Search for the cell housing the specified text and yield its [X, Y] center coordinate. 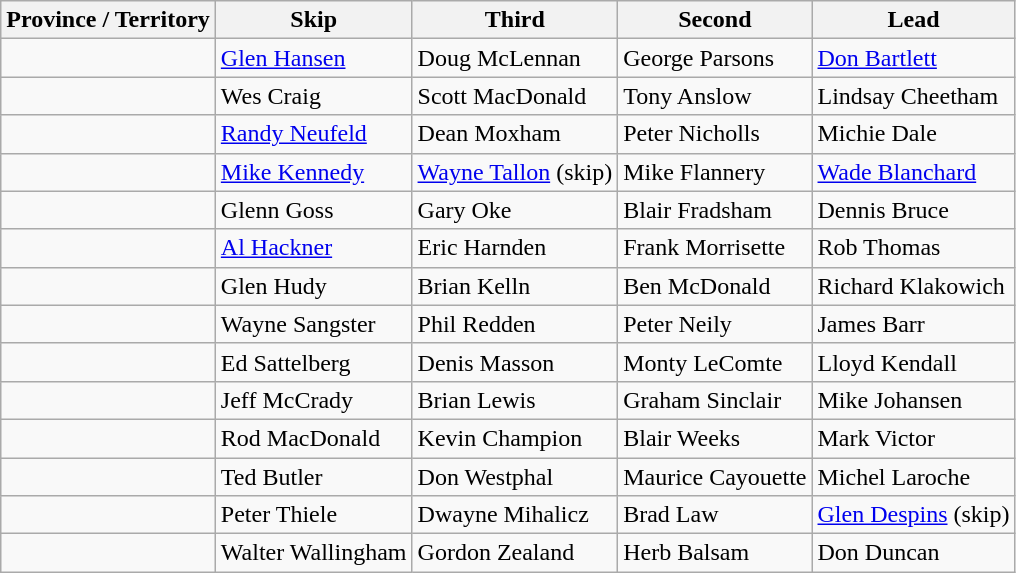
Wayne Tallon (skip) [515, 172]
Mike Kennedy [314, 172]
James Barr [914, 324]
Don Westphal [515, 477]
Doug McLennan [515, 58]
Second [715, 20]
Kevin Champion [515, 438]
Third [515, 20]
Brad Law [715, 515]
Peter Neily [715, 324]
Peter Thiele [314, 515]
Glenn Goss [314, 210]
Dwayne Mihalicz [515, 515]
Graham Sinclair [715, 400]
Maurice Cayouette [715, 477]
Lead [914, 20]
Wayne Sangster [314, 324]
Blair Fradsham [715, 210]
Peter Nicholls [715, 134]
Brian Kelln [515, 286]
Ben McDonald [715, 286]
Lindsay Cheetham [914, 96]
Dennis Bruce [914, 210]
Blair Weeks [715, 438]
Tony Anslow [715, 96]
Mike Flannery [715, 172]
Phil Redden [515, 324]
Monty LeComte [715, 362]
Wade Blanchard [914, 172]
Gordon Zealand [515, 553]
Frank Morrisette [715, 248]
Al Hackner [314, 248]
Herb Balsam [715, 553]
Wes Craig [314, 96]
Glen Despins (skip) [914, 515]
Walter Wallingham [314, 553]
Michie Dale [914, 134]
Mark Victor [914, 438]
Glen Hudy [314, 286]
Denis Masson [515, 362]
Glen Hansen [314, 58]
Skip [314, 20]
Ed Sattelberg [314, 362]
Gary Oke [515, 210]
Province / Territory [108, 20]
Lloyd Kendall [914, 362]
Jeff McCrady [314, 400]
Eric Harnden [515, 248]
Brian Lewis [515, 400]
Ted Butler [314, 477]
Don Bartlett [914, 58]
Rob Thomas [914, 248]
Rod MacDonald [314, 438]
Randy Neufeld [314, 134]
Michel Laroche [914, 477]
Don Duncan [914, 553]
Richard Klakowich [914, 286]
Scott MacDonald [515, 96]
Mike Johansen [914, 400]
Dean Moxham [515, 134]
George Parsons [715, 58]
